Return [x, y] of the center of cell containing provided text 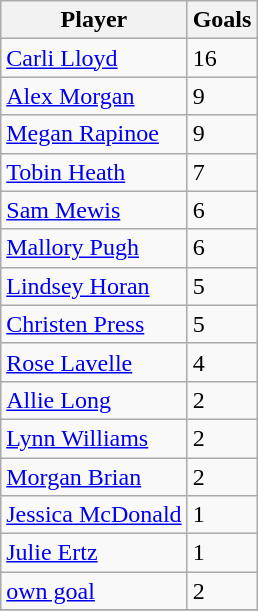
Alex Morgan [94, 96]
Rose Lavelle [94, 362]
Goals [222, 20]
Morgan Brian [94, 477]
7 [222, 172]
Lindsey Horan [94, 286]
Allie Long [94, 400]
Lynn Williams [94, 438]
Tobin Heath [94, 172]
16 [222, 58]
Julie Ertz [94, 553]
Christen Press [94, 324]
4 [222, 362]
Carli Lloyd [94, 58]
Megan Rapinoe [94, 134]
Mallory Pugh [94, 248]
Player [94, 20]
own goal [94, 591]
Jessica McDonald [94, 515]
Sam Mewis [94, 210]
